Pinpoint the cell where the given text exists, returning its (x, y) midpoint coordinate. 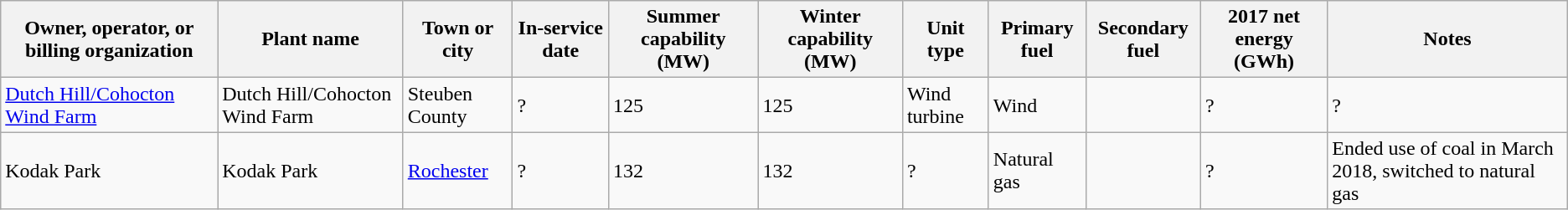
Primary fuel (1037, 39)
Secondary fuel (1142, 39)
Wind turbine (945, 105)
2017 net energy (GWh) (1263, 39)
Wind (1037, 105)
Town or city (457, 39)
Rochester (457, 171)
Natural gas (1037, 171)
In-service date (561, 39)
Summer capability (MW) (683, 39)
Unit type (945, 39)
Plant name (311, 39)
Ended use of coal in March 2018, switched to natural gas (1447, 171)
Winter capability (MW) (830, 39)
Steuben County (457, 105)
Owner, operator, or billing organization (109, 39)
Notes (1447, 39)
